Find where the given text appears and provide that cell's center as (X, Y) coordinate. 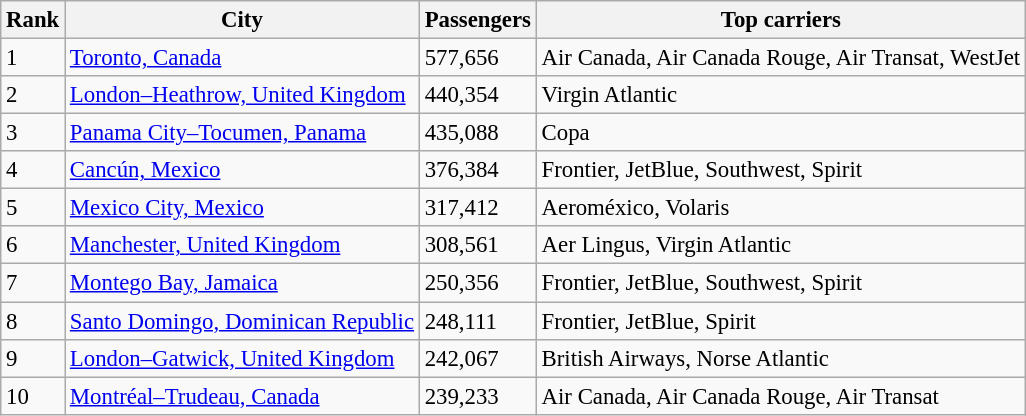
British Airways, Norse Atlantic (780, 358)
Manchester, United Kingdom (242, 245)
London–Heathrow, United Kingdom (242, 95)
7 (33, 283)
Panama City–Tocumen, Panama (242, 133)
248,111 (478, 321)
6 (33, 245)
Frontier, JetBlue, Spirit (780, 321)
Montego Bay, Jamaica (242, 283)
Cancún, Mexico (242, 170)
Air Canada, Air Canada Rouge, Air Transat, WestJet (780, 58)
Toronto, Canada (242, 58)
Top carriers (780, 20)
376,384 (478, 170)
1 (33, 58)
City (242, 20)
250,356 (478, 283)
242,067 (478, 358)
2 (33, 95)
10 (33, 396)
Rank (33, 20)
Aeroméxico, Volaris (780, 208)
239,233 (478, 396)
5 (33, 208)
435,088 (478, 133)
Mexico City, Mexico (242, 208)
London–Gatwick, United Kingdom (242, 358)
Air Canada, Air Canada Rouge, Air Transat (780, 396)
Montréal–Trudeau, Canada (242, 396)
3 (33, 133)
Copa (780, 133)
308,561 (478, 245)
Virgin Atlantic (780, 95)
9 (33, 358)
440,354 (478, 95)
4 (33, 170)
317,412 (478, 208)
8 (33, 321)
Aer Lingus, Virgin Atlantic (780, 245)
Santo Domingo, Dominican Republic (242, 321)
Passengers (478, 20)
577,656 (478, 58)
